Determine the [x, y] coordinate at the center of the cell enclosing the given text.  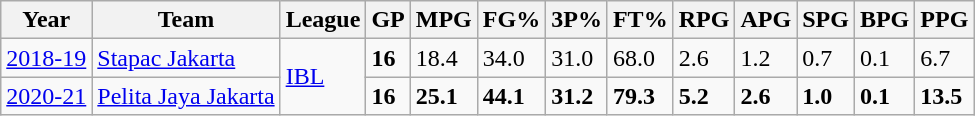
44.1 [511, 96]
31.2 [577, 96]
18.4 [444, 58]
6.7 [944, 58]
League [323, 20]
5.2 [704, 96]
79.3 [640, 96]
1.2 [766, 58]
0.7 [826, 58]
BPG [884, 20]
FT% [640, 20]
2020-21 [46, 96]
RPG [704, 20]
25.1 [444, 96]
3P% [577, 20]
2018-19 [46, 58]
1.0 [826, 96]
SPG [826, 20]
MPG [444, 20]
31.0 [577, 58]
Year [46, 20]
IBL [323, 77]
13.5 [944, 96]
FG% [511, 20]
Team [186, 20]
Pelita Jaya Jakarta [186, 96]
GP [388, 20]
APG [766, 20]
68.0 [640, 58]
PPG [944, 20]
34.0 [511, 58]
Stapac Jakarta [186, 58]
